Determine the (x, y) coordinate at the center of the cell enclosing the given text.  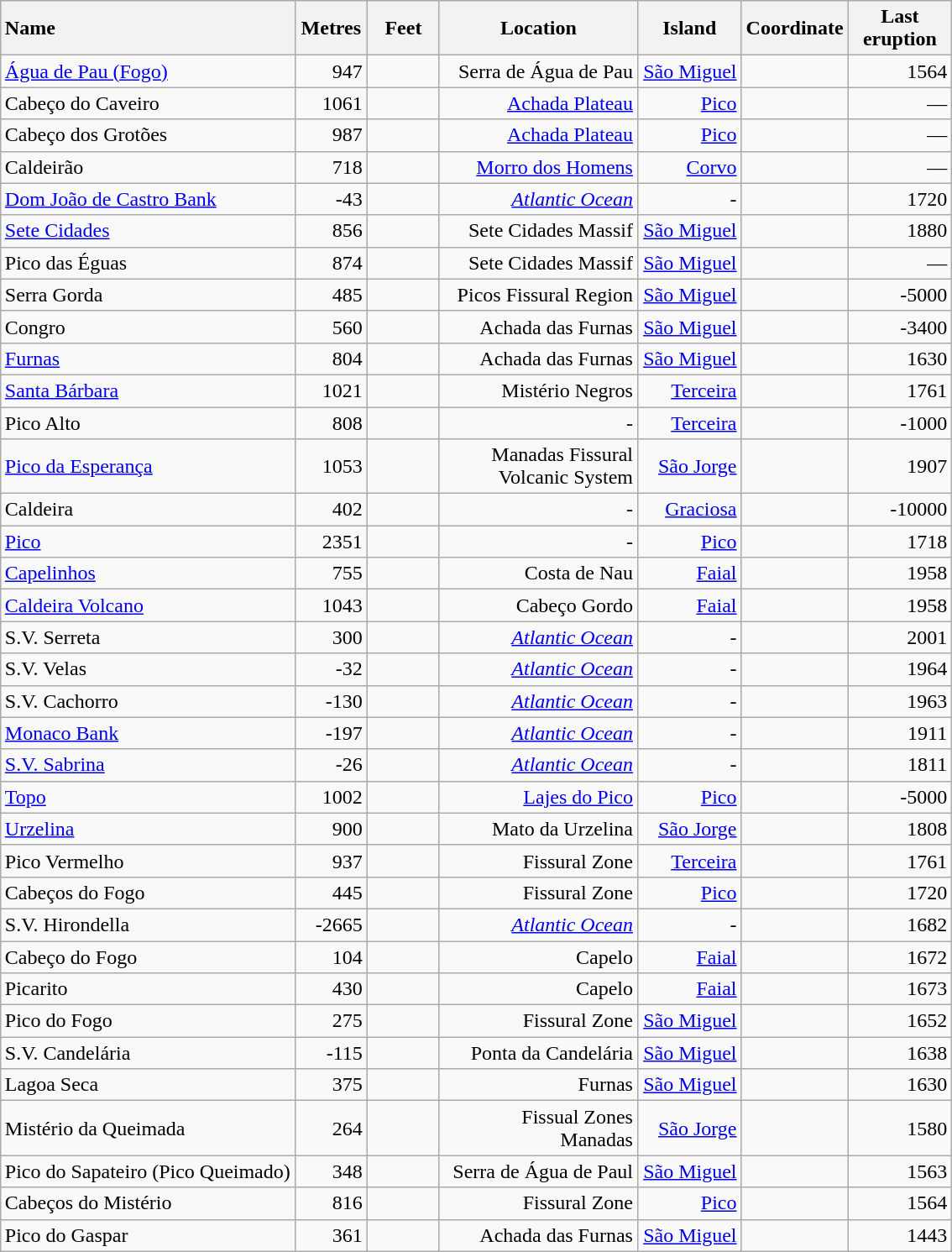
Pico do Fogo (148, 1021)
-10000 (900, 510)
275 (331, 1021)
987 (331, 135)
430 (331, 989)
-32 (331, 669)
Manadas Fissural Volcanic System (538, 467)
Congro (148, 327)
Metres (331, 29)
S.V. Velas (148, 669)
Island (689, 29)
808 (331, 422)
Pico Alto (148, 422)
Serra de Água de Paul (538, 1171)
Ponta da Candelária (538, 1053)
1061 (331, 103)
Cabeço do Caveiro (148, 103)
1682 (900, 925)
1021 (331, 390)
S.V. Candelária (148, 1053)
1563 (900, 1171)
Cabeço Gordo (538, 605)
Pico das Éguas (148, 263)
Graciosa (689, 510)
375 (331, 1085)
S.V. Sabrina (148, 765)
Capelinhos (148, 574)
1880 (900, 231)
874 (331, 263)
718 (331, 167)
-43 (331, 199)
755 (331, 574)
1808 (900, 829)
560 (331, 327)
Topo (148, 797)
1911 (900, 733)
1053 (331, 467)
-130 (331, 701)
Monaco Bank (148, 733)
485 (331, 295)
Pico Vermelho (148, 861)
2001 (900, 637)
-1000 (900, 422)
1907 (900, 467)
1443 (900, 1235)
Pico do Gaspar (148, 1235)
1638 (900, 1053)
Mistério da Queimada (148, 1129)
1963 (900, 701)
Costa de Nau (538, 574)
Caldeira Volcano (148, 605)
1043 (331, 605)
900 (331, 829)
445 (331, 893)
Morro dos Homens (538, 167)
Lajes do Pico (538, 797)
Caldeira (148, 510)
Cabeços do Mistério (148, 1203)
Fissual Zones Manadas (538, 1129)
Picos Fissural Region (538, 295)
S.V. Serreta (148, 637)
Serra Gorda (148, 295)
Lagoa Seca (148, 1085)
856 (331, 231)
2351 (331, 542)
-3400 (900, 327)
-115 (331, 1053)
1673 (900, 989)
361 (331, 1235)
Serra de Água de Pau (538, 71)
Location (538, 29)
300 (331, 637)
1964 (900, 669)
Pico da Esperança (148, 467)
1580 (900, 1129)
S.V. Hirondella (148, 925)
-26 (331, 765)
Name (148, 29)
937 (331, 861)
1811 (900, 765)
Corvo (689, 167)
348 (331, 1171)
104 (331, 956)
264 (331, 1129)
Sete Cidades (148, 231)
Mato da Urzelina (538, 829)
1002 (331, 797)
-197 (331, 733)
816 (331, 1203)
402 (331, 510)
Urzelina (148, 829)
Dom João de Castro Bank (148, 199)
1672 (900, 956)
Coordinate (794, 29)
Água de Pau (Fogo) (148, 71)
Pico do Sapateiro (Pico Queimado) (148, 1171)
1718 (900, 542)
Santa Bárbara (148, 390)
S.V. Cachorro (148, 701)
Feet (403, 29)
804 (331, 359)
Picarito (148, 989)
Cabeços do Fogo (148, 893)
-2665 (331, 925)
1652 (900, 1021)
947 (331, 71)
Last eruption (900, 29)
Caldeirão (148, 167)
Cabeço do Fogo (148, 956)
Cabeço dos Grotões (148, 135)
Mistério Negros (538, 390)
